Capture the cell that displays the provided text and extract its [x, y] central coordinate. 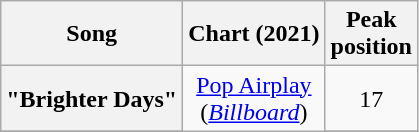
Song [92, 34]
"Brighter Days" [92, 98]
Chart (2021) [254, 34]
Peakposition [371, 34]
Pop Airplay(Billboard) [254, 98]
17 [371, 98]
